Find where the given text appears and provide that cell's center as (x, y) coordinate. 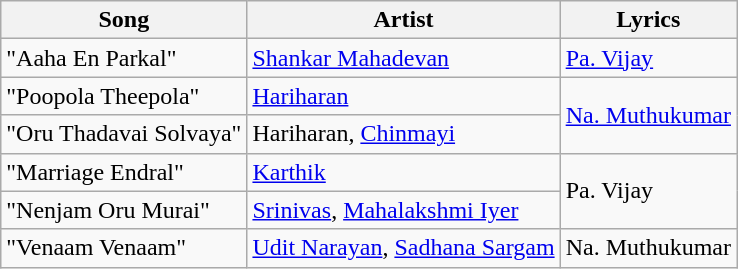
"Nenjam Oru Murai" (124, 210)
Hariharan (404, 96)
Srinivas, Mahalakshmi Iyer (404, 210)
"Oru Thadavai Solvaya" (124, 134)
Karthik (404, 172)
Artist (404, 20)
"Venaam Venaam" (124, 248)
Lyrics (648, 20)
Hariharan, Chinmayi (404, 134)
Udit Narayan, Sadhana Sargam (404, 248)
Song (124, 20)
"Marriage Endral" (124, 172)
"Poopola Theepola" (124, 96)
"Aaha En Parkal" (124, 58)
Shankar Mahadevan (404, 58)
